Return [x, y] of the center of cell containing provided text 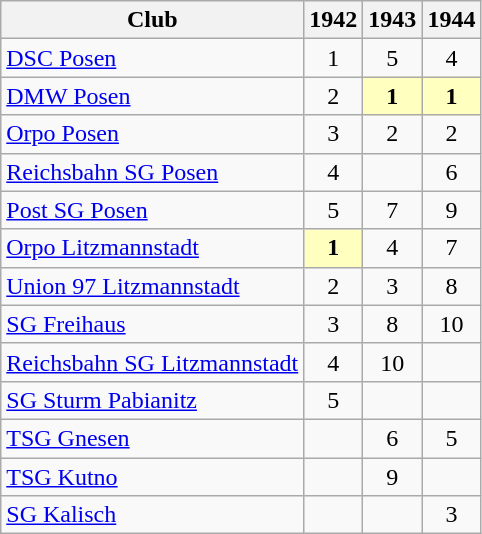
SG Kalisch [152, 515]
DMW Posen [152, 96]
1943 [392, 20]
SG Freihaus [152, 324]
Reichsbahn SG Litzmannstadt [152, 362]
TSG Kutno [152, 477]
Orpo Posen [152, 134]
Orpo Litzmannstadt [152, 248]
Union 97 Litzmannstadt [152, 286]
Reichsbahn SG Posen [152, 172]
DSC Posen [152, 58]
TSG Gnesen [152, 438]
1944 [452, 20]
SG Sturm Pabianitz [152, 400]
Post SG Posen [152, 210]
Club [152, 20]
1942 [334, 20]
